Determine the [X, Y] coordinate at the center of the cell enclosing the given text.  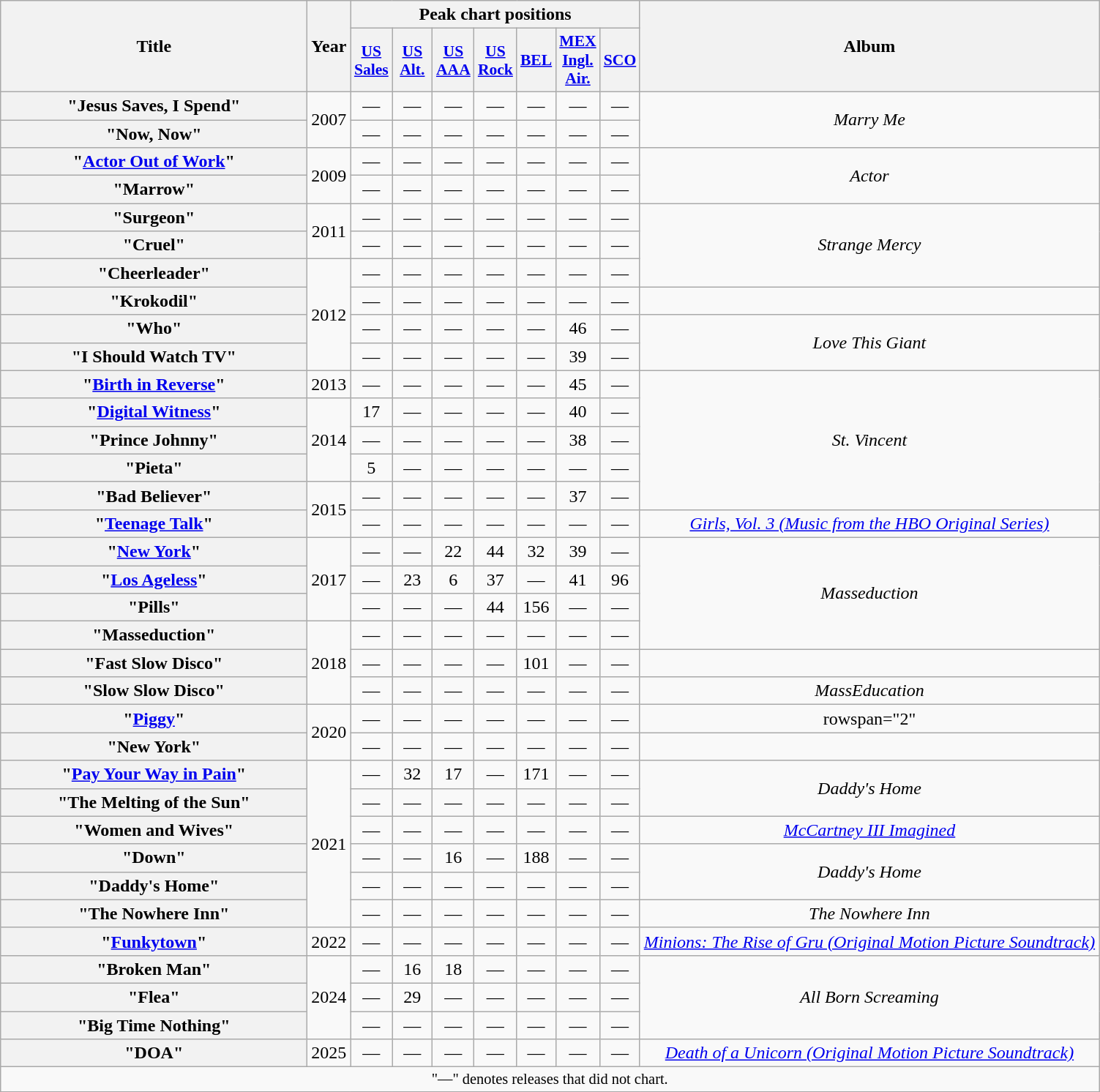
"Actor Out of Work" [154, 162]
2013 [329, 384]
96 [621, 579]
2024 [329, 997]
"Marrow" [154, 190]
"Pieta" [154, 468]
"Los Ageless" [154, 579]
"—" denotes releases that did not chart. [550, 1080]
Peak chart positions [495, 15]
"Birth in Reverse" [154, 384]
Masseduction [869, 593]
Girls, Vol. 3 (Music from the HBO Original Series) [869, 523]
"Cruel" [154, 245]
rowspan="2" [869, 719]
Minions: The Rise of Gru (Original Motion Picture Soundtrack) [869, 941]
18 [454, 969]
"Pay Your Way in Pain" [154, 774]
"DOA" [154, 1053]
2014 [329, 440]
"The Melting of the Sun" [154, 802]
Strange Mercy [869, 245]
"Teenage Talk" [154, 523]
188 [536, 858]
"Big Time Nothing" [154, 1025]
"Funkytown" [154, 941]
Marry Me [869, 119]
"Women and Wives" [154, 830]
5 [372, 468]
MassEducation [869, 691]
45 [577, 384]
USSales [372, 60]
2020 [329, 733]
BEL [536, 60]
"Krokodil" [154, 301]
29 [413, 997]
"Slow Slow Disco" [154, 691]
22 [454, 551]
41 [577, 579]
101 [536, 663]
"Down" [154, 858]
"Fast Slow Disco" [154, 663]
2015 [329, 509]
USRock [495, 60]
46 [577, 329]
All Born Screaming [869, 997]
St. Vincent [869, 440]
"Now, Now" [154, 134]
Year [329, 47]
Title [154, 47]
"Cheerleader" [154, 273]
"Prince Johnny" [154, 440]
"Flea" [154, 997]
2021 [329, 844]
171 [536, 774]
2011 [329, 231]
2009 [329, 176]
"Broken Man" [154, 969]
"Daddy's Home" [154, 886]
"Pills" [154, 607]
"Digital Witness" [154, 412]
"Jesus Saves, I Spend" [154, 105]
USAAA [454, 60]
Album [869, 47]
"I Should Watch TV" [154, 356]
2022 [329, 941]
Love This Giant [869, 343]
McCartney III Imagined [869, 830]
23 [413, 579]
38 [577, 440]
The Nowhere Inn [869, 913]
2017 [329, 579]
Actor [869, 176]
SCO [621, 60]
6 [454, 579]
MEXIngl.Air. [577, 60]
2012 [329, 315]
"The Nowhere Inn" [154, 913]
"Piggy" [154, 719]
2025 [329, 1053]
"Surgeon" [154, 217]
156 [536, 607]
40 [577, 412]
"Who" [154, 329]
2018 [329, 663]
2007 [329, 119]
Death of a Unicorn (Original Motion Picture Soundtrack) [869, 1053]
USAlt. [413, 60]
"Masseduction" [154, 635]
"Bad Believer" [154, 495]
